Capture the cell that displays the provided text and extract its (x, y) central coordinate. 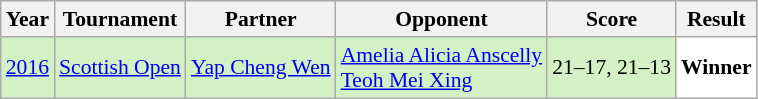
Result (716, 19)
Partner (261, 19)
Scottish Open (120, 68)
Year (28, 19)
Tournament (120, 19)
Opponent (442, 19)
21–17, 21–13 (612, 68)
Winner (716, 68)
2016 (28, 68)
Yap Cheng Wen (261, 68)
Score (612, 19)
Amelia Alicia Anscelly Teoh Mei Xing (442, 68)
